Scan for the cell matching the given text and deliver its (x, y) coordinate at center. 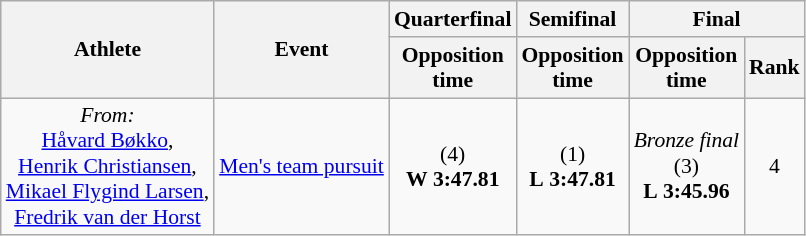
Semifinal (572, 19)
Rank (774, 68)
Men's team pursuit (302, 167)
From: Håvard Bøkko,Henrik Christiansen,Mikael Flygind Larsen,Fredrik van der Horst (108, 167)
(4)W 3:47.81 (453, 167)
Final (717, 19)
Athlete (108, 50)
4 (774, 167)
(1)L 3:47.81 (572, 167)
Quarterfinal (453, 19)
Bronze final (3)L 3:45.96 (686, 167)
Event (302, 50)
